Return (X, Y) of the center of cell containing provided text 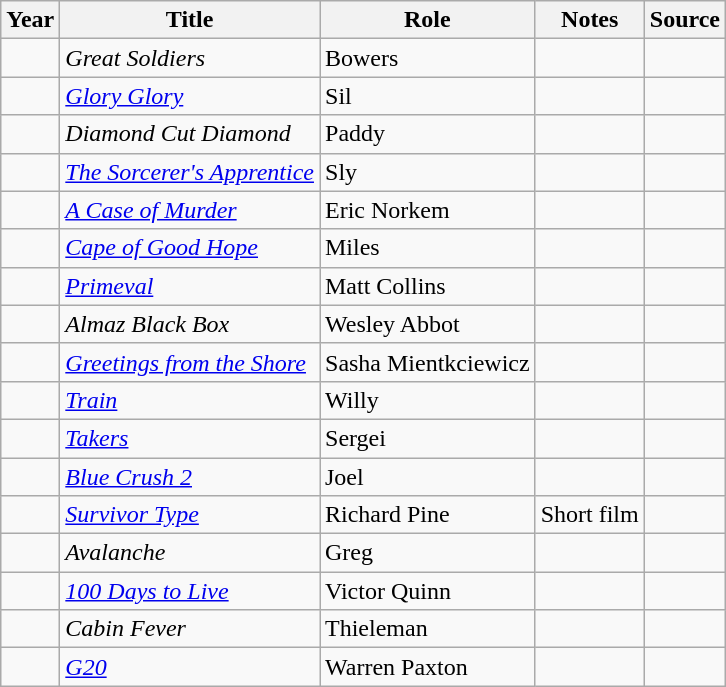
Train (190, 400)
The Sorcerer's Apprentice (190, 172)
Wesley Abbot (428, 324)
Sil (428, 96)
Survivor Type (190, 515)
Takers (190, 438)
Primeval (190, 286)
Thieleman (428, 629)
Role (428, 20)
Great Soldiers (190, 58)
Blue Crush 2 (190, 477)
Sly (428, 172)
Paddy (428, 134)
A Case of Murder (190, 210)
Miles (428, 248)
Year (30, 20)
Greg (428, 553)
Richard Pine (428, 515)
Warren Paxton (428, 667)
Greetings from the Shore (190, 362)
G20 (190, 667)
Short film (590, 515)
Eric Norkem (428, 210)
Glory Glory (190, 96)
Cabin Fever (190, 629)
Sergei (428, 438)
Victor Quinn (428, 591)
Avalanche (190, 553)
Notes (590, 20)
Joel (428, 477)
Cape of Good Hope (190, 248)
Source (684, 20)
Willy (428, 400)
Matt Collins (428, 286)
100 Days to Live (190, 591)
Diamond Cut Diamond (190, 134)
Bowers (428, 58)
Sasha Mientkciewicz (428, 362)
Almaz Black Box (190, 324)
Title (190, 20)
